Determine the (X, Y) coordinate at the center of the cell enclosing the given text.  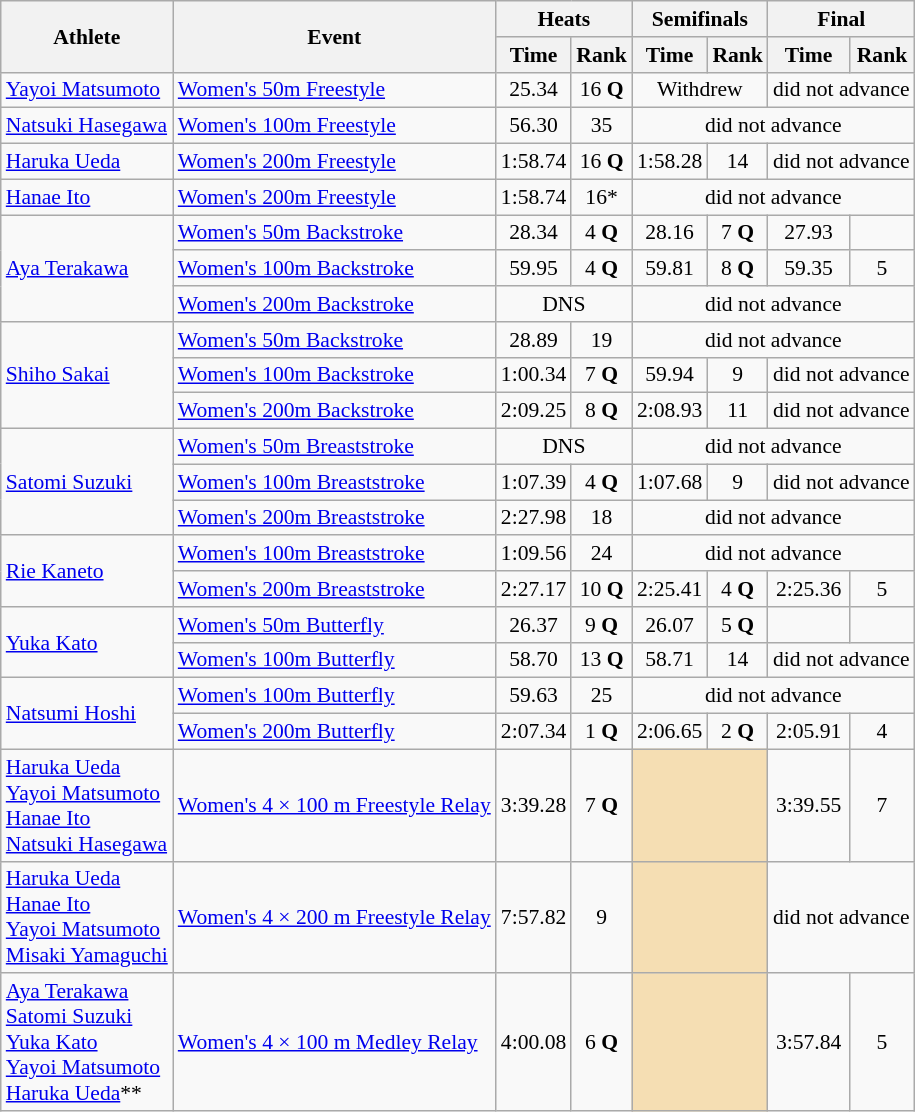
Natsumi Hoshi (87, 714)
28.89 (534, 340)
Haruka UedaYayoi MatsumotoHanae ItoNatsuki Hasegawa (87, 805)
24 (602, 554)
4 (882, 732)
1:58.28 (670, 162)
Women's 4 × 100 m Freestyle Relay (334, 805)
Women's 200m Butterfly (334, 732)
Rie Kaneto (87, 572)
28.16 (670, 233)
1:00.34 (534, 375)
58.71 (670, 660)
Women's 4 × 100 m Medley Relay (334, 1043)
59.63 (534, 696)
2:07.34 (534, 732)
Event (334, 36)
2:08.93 (670, 411)
2:27.17 (534, 589)
59.94 (670, 375)
Women's 100m Freestyle (334, 126)
59.81 (670, 269)
Withdrew (700, 90)
35 (602, 126)
16* (602, 197)
2:06.65 (670, 732)
Women's 50m Freestyle (334, 90)
56.30 (534, 126)
2:25.41 (670, 589)
7:57.82 (534, 917)
Aya Terakawa (87, 268)
2:05.91 (808, 732)
Semifinals (700, 19)
Heats (564, 19)
25 (602, 696)
7 (882, 805)
58.70 (534, 660)
2:09.25 (534, 411)
3:57.84 (808, 1043)
59.35 (808, 269)
18 (602, 518)
19 (602, 340)
11 (738, 411)
Athlete (87, 36)
1:07.39 (534, 482)
Women's 4 × 200 m Freestyle Relay (334, 917)
25.34 (534, 90)
Haruka UedaHanae ItoYayoi MatsumotoMisaki Yamaguchi (87, 917)
Natsuki Hasegawa (87, 126)
3:39.55 (808, 805)
Aya TerakawaSatomi SuzukiYuka KatoYayoi MatsumotoHaruka Ueda** (87, 1043)
Women's 50m Butterfly (334, 625)
5 Q (738, 625)
Yuka Kato (87, 642)
6 Q (602, 1043)
4:00.08 (534, 1043)
9 Q (602, 625)
Satomi Suzuki (87, 482)
1 Q (602, 732)
3:39.28 (534, 805)
2:27.98 (534, 518)
13 Q (602, 660)
2 Q (738, 732)
28.34 (534, 233)
1:07.68 (670, 482)
Final (842, 19)
59.95 (534, 269)
26.07 (670, 625)
Shiho Sakai (87, 376)
27.93 (808, 233)
1:09.56 (534, 554)
Hanae Ito (87, 197)
2:25.36 (808, 589)
Haruka Ueda (87, 162)
10 Q (602, 589)
Women's 50m Breaststroke (334, 447)
26.37 (534, 625)
Yayoi Matsumoto (87, 90)
